Capture the cell that displays the provided text and extract its (X, Y) central coordinate. 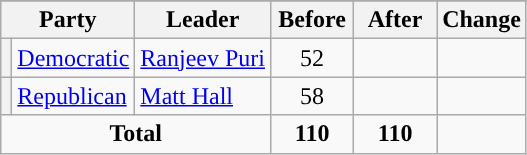
Republican (74, 96)
Before (312, 20)
Ranjeev Puri (203, 58)
Total (136, 134)
58 (312, 96)
Democratic (74, 58)
Change (482, 20)
Party (68, 20)
Matt Hall (203, 96)
52 (312, 58)
After (396, 20)
Leader (203, 20)
